Capture the cell that displays the provided text and extract its [X, Y] central coordinate. 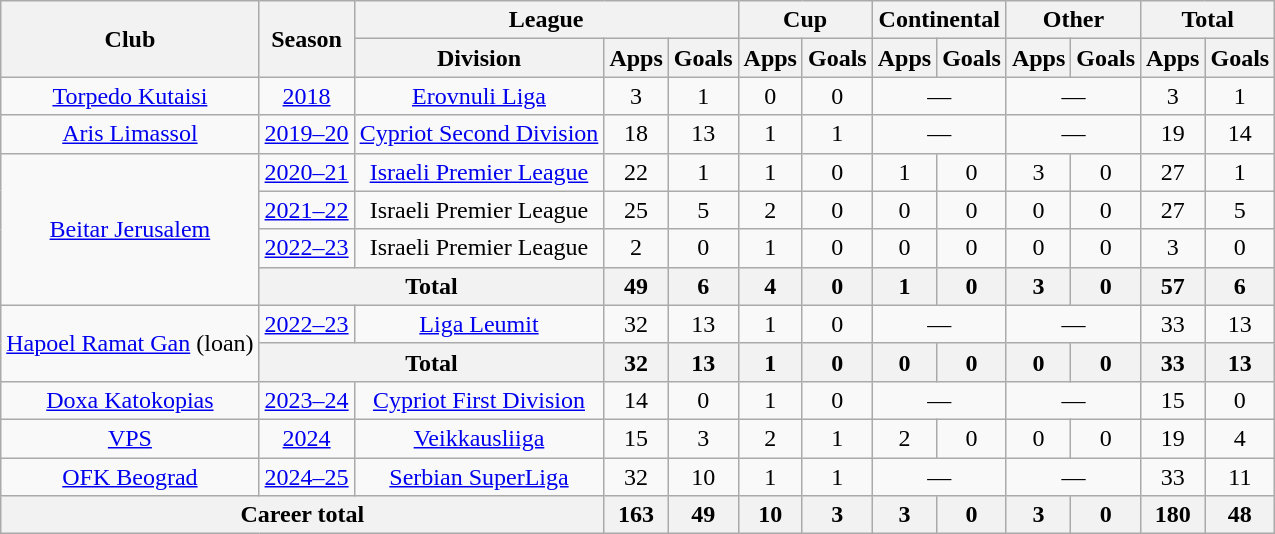
Club [130, 39]
Aris Limassol [130, 134]
2023–24 [306, 400]
Serbian SuperLiga [479, 477]
Season [306, 39]
180 [1173, 515]
Veikkausliiga [479, 438]
Cypriot Second Division [479, 134]
Other [1073, 20]
2024–25 [306, 477]
2024 [306, 438]
25 [636, 210]
Cup [805, 20]
2018 [306, 96]
OFK Beograd [130, 477]
Doxa Katokopias [130, 400]
57 [1173, 286]
18 [636, 134]
2020–21 [306, 172]
2019–20 [306, 134]
11 [1240, 477]
VPS [130, 438]
48 [1240, 515]
Hapoel Ramat Gan (loan) [130, 343]
22 [636, 172]
Torpedo Kutaisi [130, 96]
Continental [939, 20]
Liga Leumit [479, 324]
2021–22 [306, 210]
Division [479, 58]
Beitar Jerusalem [130, 229]
Erovnuli Liga [479, 96]
163 [636, 515]
Career total [302, 515]
Cypriot First Division [479, 400]
League [546, 20]
